Extract the (X, Y) coordinate from the center of the cell holding the provided text.  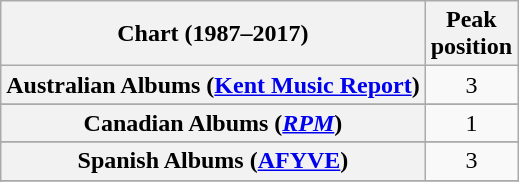
Australian Albums (Kent Music Report) (213, 85)
Spanish Albums (AFYVE) (213, 161)
Canadian Albums (RPM) (213, 123)
Peakposition (471, 34)
1 (471, 123)
Chart (1987–2017) (213, 34)
